Capture the cell that displays the provided text and extract its [x, y] central coordinate. 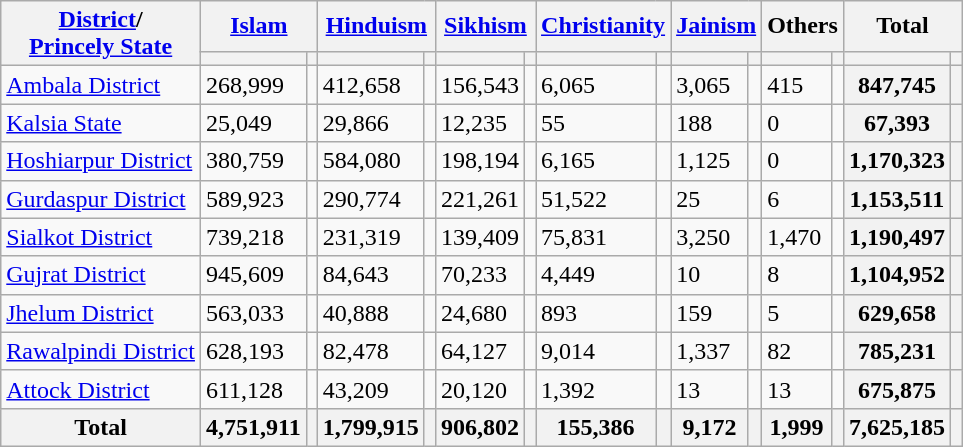
155,386 [596, 427]
4,751,911 [253, 427]
District/Princely State [101, 34]
9,172 [710, 427]
Jainism [716, 26]
906,802 [480, 427]
589,923 [253, 199]
1,153,511 [896, 199]
Ambala District [101, 85]
Sialkot District [101, 237]
Gurdaspur District [101, 199]
25 [710, 199]
Others [803, 26]
611,128 [253, 389]
82,478 [370, 351]
1,190,497 [896, 237]
412,658 [370, 85]
67,393 [896, 123]
70,233 [480, 275]
64,127 [480, 351]
629,658 [896, 313]
159 [710, 313]
1,170,323 [896, 161]
221,261 [480, 199]
1,999 [797, 427]
1,392 [596, 389]
Hinduism [376, 26]
9,014 [596, 351]
584,080 [370, 161]
Kalsia State [101, 123]
7,625,185 [896, 427]
Jhelum District [101, 313]
Hoshiarpur District [101, 161]
Attock District [101, 389]
4,449 [596, 275]
139,409 [480, 237]
1,470 [797, 237]
847,745 [896, 85]
6 [797, 199]
1,125 [710, 161]
3,065 [710, 85]
198,194 [480, 161]
188 [710, 123]
Islam [258, 26]
945,609 [253, 275]
156,543 [480, 85]
6,065 [596, 85]
268,999 [253, 85]
415 [797, 85]
40,888 [370, 313]
1,104,952 [896, 275]
5 [797, 313]
51,522 [596, 199]
290,774 [370, 199]
3,250 [710, 237]
25,049 [253, 123]
55 [596, 123]
628,193 [253, 351]
739,218 [253, 237]
1,799,915 [370, 427]
8 [797, 275]
43,209 [370, 389]
Christianity [604, 26]
Rawalpindi District [101, 351]
893 [596, 313]
563,033 [253, 313]
675,875 [896, 389]
12,235 [480, 123]
1,337 [710, 351]
20,120 [480, 389]
10 [710, 275]
29,866 [370, 123]
75,831 [596, 237]
380,759 [253, 161]
84,643 [370, 275]
231,319 [370, 237]
82 [797, 351]
Gujrat District [101, 275]
785,231 [896, 351]
Sikhism [485, 26]
6,165 [596, 161]
24,680 [480, 313]
